Pinpoint the cell where the given text exists, returning its (x, y) midpoint coordinate. 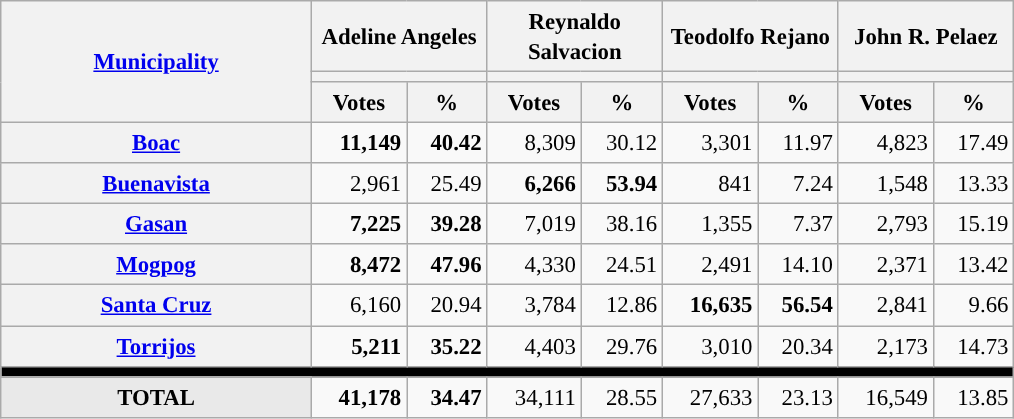
27,633 (710, 398)
7.37 (798, 224)
13.42 (973, 264)
TOTAL (156, 398)
Torrijos (156, 346)
25.49 (447, 184)
53.94 (622, 184)
5,211 (358, 346)
16,635 (710, 306)
30.12 (622, 144)
6,160 (358, 306)
11.97 (798, 144)
14.73 (973, 346)
16,549 (886, 398)
Boac (156, 144)
29.76 (622, 346)
2,793 (886, 224)
20.94 (447, 306)
Municipality (156, 62)
3,301 (710, 144)
17.49 (973, 144)
4,330 (534, 264)
23.13 (798, 398)
Reynaldo Salvacion (575, 36)
20.34 (798, 346)
24.51 (622, 264)
Buenavista (156, 184)
38.16 (622, 224)
8,472 (358, 264)
12.86 (622, 306)
3,784 (534, 306)
Adeline Angeles (399, 36)
4,403 (534, 346)
15.19 (973, 224)
35.22 (447, 346)
1,548 (886, 184)
34.47 (447, 398)
6,266 (534, 184)
11,149 (358, 144)
9.66 (973, 306)
2,371 (886, 264)
13.85 (973, 398)
3,010 (710, 346)
7,225 (358, 224)
4,823 (886, 144)
2,961 (358, 184)
40.42 (447, 144)
Teodolfo Rejano (751, 36)
2,491 (710, 264)
41,178 (358, 398)
John R. Pelaez (926, 36)
Mogpog (156, 264)
1,355 (710, 224)
2,173 (886, 346)
34,111 (534, 398)
Gasan (156, 224)
47.96 (447, 264)
7,019 (534, 224)
13.33 (973, 184)
841 (710, 184)
28.55 (622, 398)
14.10 (798, 264)
56.54 (798, 306)
8,309 (534, 144)
7.24 (798, 184)
39.28 (447, 224)
2,841 (886, 306)
Santa Cruz (156, 306)
